Identify which cell holds the provided text, then report its [X, Y] central coordinate. 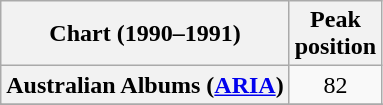
Chart (1990–1991) [145, 34]
Australian Albums (ARIA) [145, 85]
Peakposition [335, 34]
82 [335, 85]
